For the text-containing cell, return its midpoint in (X, Y) coordinate format. 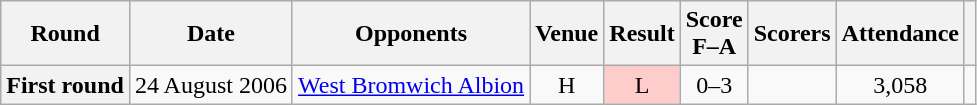
Round (66, 34)
H (567, 85)
3,058 (900, 85)
Date (210, 34)
Scorers (792, 34)
ScoreF–A (714, 34)
24 August 2006 (210, 85)
Venue (567, 34)
0–3 (714, 85)
West Bromwich Albion (410, 85)
Attendance (900, 34)
Result (642, 34)
Opponents (410, 34)
First round (66, 85)
L (642, 85)
